For the text-containing cell, return its midpoint in [X, Y] coordinate format. 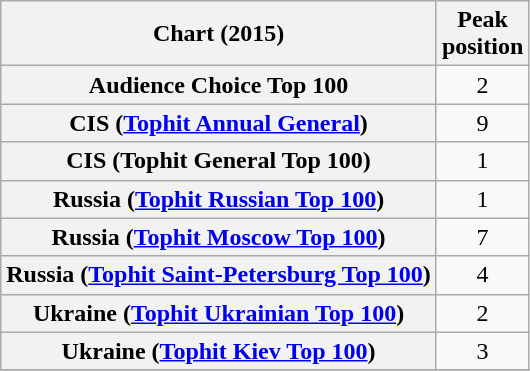
9 [482, 123]
Russia (Tophit Moscow Top 100) [219, 237]
Audience Choice Top 100 [219, 85]
Ukraine (Tophit Kiev Top 100) [219, 351]
CIS (Tophit General Top 100) [219, 161]
Chart (2015) [219, 34]
7 [482, 237]
CIS (Tophit Annual General) [219, 123]
Russia (Tophit Saint-Petersburg Top 100) [219, 275]
3 [482, 351]
4 [482, 275]
Peakposition [482, 34]
Ukraine (Tophit Ukrainian Top 100) [219, 313]
Russia (Tophit Russian Top 100) [219, 199]
